Return [x, y] of the center of cell containing provided text 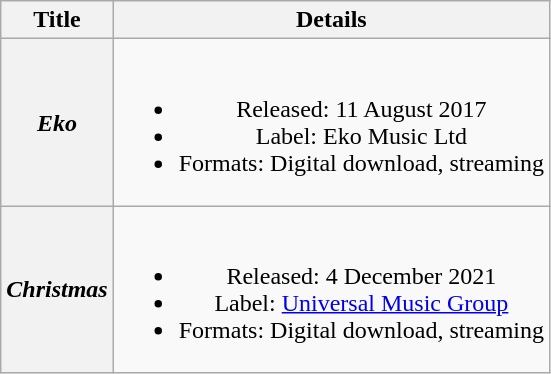
Eko [57, 122]
Christmas [57, 290]
Released: 11 August 2017Label: Eko Music LtdFormats: Digital download, streaming [331, 122]
Details [331, 20]
Title [57, 20]
Released: 4 December 2021Label: Universal Music GroupFormats: Digital download, streaming [331, 290]
